Identify which cell holds the provided text, then report its [X, Y] central coordinate. 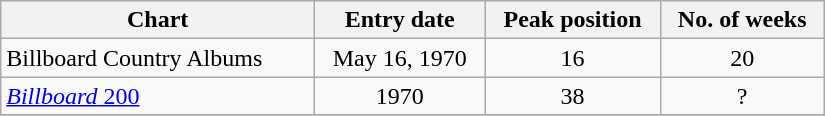
Peak position [572, 20]
May 16, 1970 [400, 58]
Entry date [400, 20]
Billboard Country Albums [158, 58]
Billboard 200 [158, 96]
? [742, 96]
20 [742, 58]
16 [572, 58]
38 [572, 96]
1970 [400, 96]
No. of weeks [742, 20]
Chart [158, 20]
